Scan for the cell matching the given text and deliver its (x, y) coordinate at center. 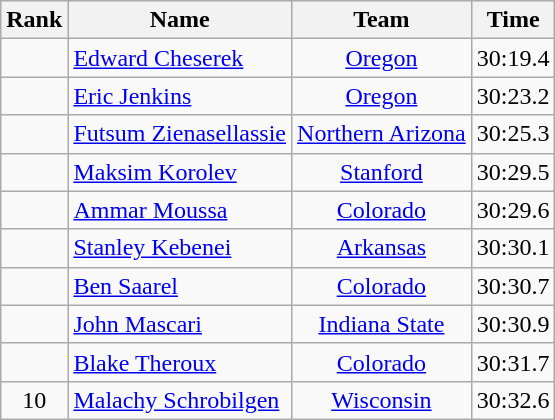
Name (180, 20)
Indiana State (382, 324)
30:30.7 (513, 286)
Time (513, 20)
Arkansas (382, 248)
10 (34, 400)
Stanford (382, 172)
30:31.7 (513, 362)
30:30.9 (513, 324)
Blake Theroux (180, 362)
30:19.4 (513, 58)
Edward Cheserek (180, 58)
Malachy Schrobilgen (180, 400)
Ammar Moussa (180, 210)
Rank (34, 20)
Stanley Kebenei (180, 248)
Futsum Zienasellassie (180, 134)
30:29.5 (513, 172)
30:25.3 (513, 134)
30:32.6 (513, 400)
Northern Arizona (382, 134)
Wisconsin (382, 400)
Ben Saarel (180, 286)
Eric Jenkins (180, 96)
Team (382, 20)
Maksim Korolev (180, 172)
John Mascari (180, 324)
30:30.1 (513, 248)
30:29.6 (513, 210)
30:23.2 (513, 96)
